Provide the (X, Y) coordinate of the cell's center where the given text is located.  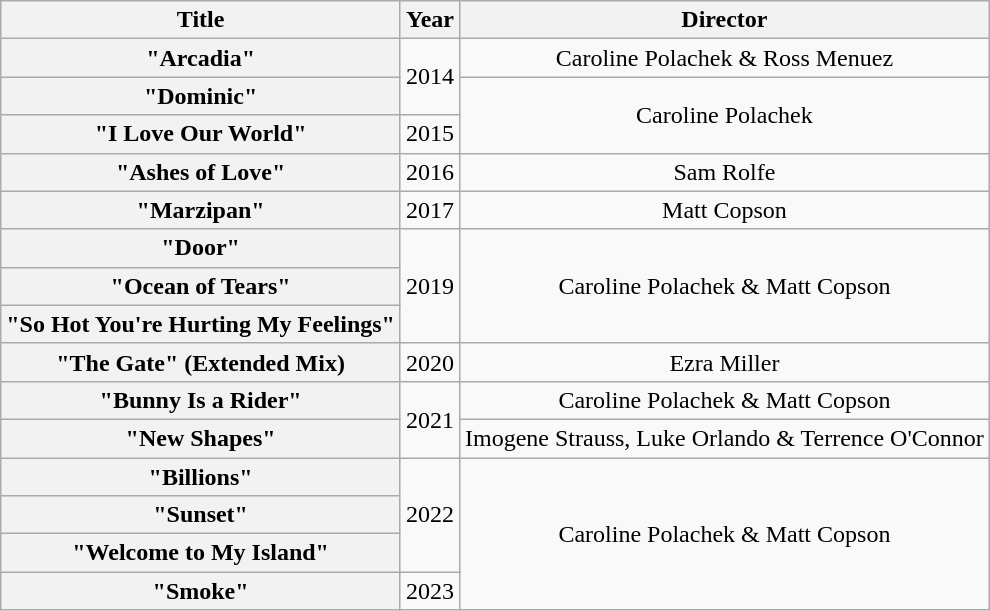
"Bunny Is a Rider" (201, 400)
"I Love Our World" (201, 134)
"Arcadia" (201, 58)
Director (725, 20)
Year (430, 20)
"Marzipan" (201, 210)
"Billions" (201, 477)
Caroline Polachek & Ross Menuez (725, 58)
Caroline Polachek (725, 115)
2016 (430, 172)
"Dominic" (201, 96)
Sam Rolfe (725, 172)
Ezra Miller (725, 362)
"Welcome to My Island" (201, 553)
2022 (430, 515)
2019 (430, 286)
2015 (430, 134)
"Ashes of Love" (201, 172)
2023 (430, 591)
Title (201, 20)
"Smoke" (201, 591)
"New Shapes" (201, 438)
2017 (430, 210)
Imogene Strauss, Luke Orlando & Terrence O'Connor (725, 438)
"Door" (201, 248)
2021 (430, 419)
"Sunset" (201, 515)
Matt Copson (725, 210)
2014 (430, 77)
"The Gate" (Extended Mix) (201, 362)
"So Hot You're Hurting My Feelings" (201, 324)
"Ocean of Tears" (201, 286)
2020 (430, 362)
